Identify which cell holds the provided text, then report its (X, Y) central coordinate. 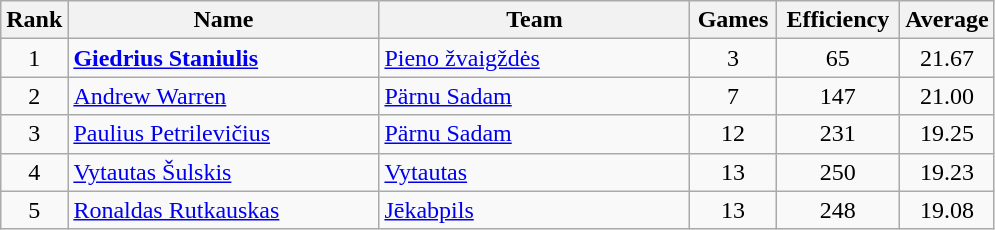
Jēkabpils (534, 210)
248 (838, 210)
Name (224, 20)
21.00 (948, 96)
5 (34, 210)
231 (838, 134)
Giedrius Staniulis (224, 58)
65 (838, 58)
Efficiency (838, 20)
Rank (34, 20)
19.25 (948, 134)
Vytautas Šulskis (224, 172)
Games (733, 20)
4 (34, 172)
Ronaldas Rutkauskas (224, 210)
Pieno žvaigždės (534, 58)
12 (733, 134)
Team (534, 20)
Andrew Warren (224, 96)
147 (838, 96)
19.08 (948, 210)
19.23 (948, 172)
2 (34, 96)
7 (733, 96)
250 (838, 172)
1 (34, 58)
Paulius Petrilevičius (224, 134)
21.67 (948, 58)
Average (948, 20)
Vytautas (534, 172)
